Extract the (X, Y) coordinate from the center of the cell holding the provided text.  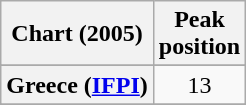
13 (199, 85)
Greece (IFPI) (78, 85)
Peakposition (199, 34)
Chart (2005) (78, 34)
